Pinpoint the cell where the given text exists, returning its [X, Y] midpoint coordinate. 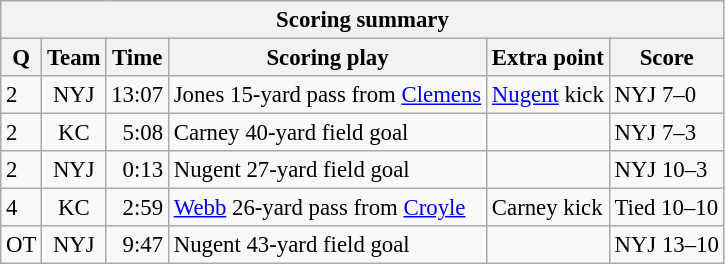
Nugent kick [548, 95]
Carney kick [548, 208]
NYJ 13–10 [666, 245]
0:13 [138, 170]
Tied 10–10 [666, 208]
13:07 [138, 95]
Nugent 43-yard field goal [327, 245]
2:59 [138, 208]
Scoring play [327, 58]
NYJ 10–3 [666, 170]
Jones 15-yard pass from Clemens [327, 95]
Webb 26-yard pass from Croyle [327, 208]
NYJ 7–0 [666, 95]
4 [22, 208]
Nugent 27-yard field goal [327, 170]
Carney 40-yard field goal [327, 133]
Score [666, 58]
Scoring summary [362, 20]
NYJ 7–3 [666, 133]
9:47 [138, 245]
Q [22, 58]
Time [138, 58]
OT [22, 245]
Team [74, 58]
5:08 [138, 133]
Extra point [548, 58]
